Locate the cell with the specified text and output its (x, y) center coordinate. 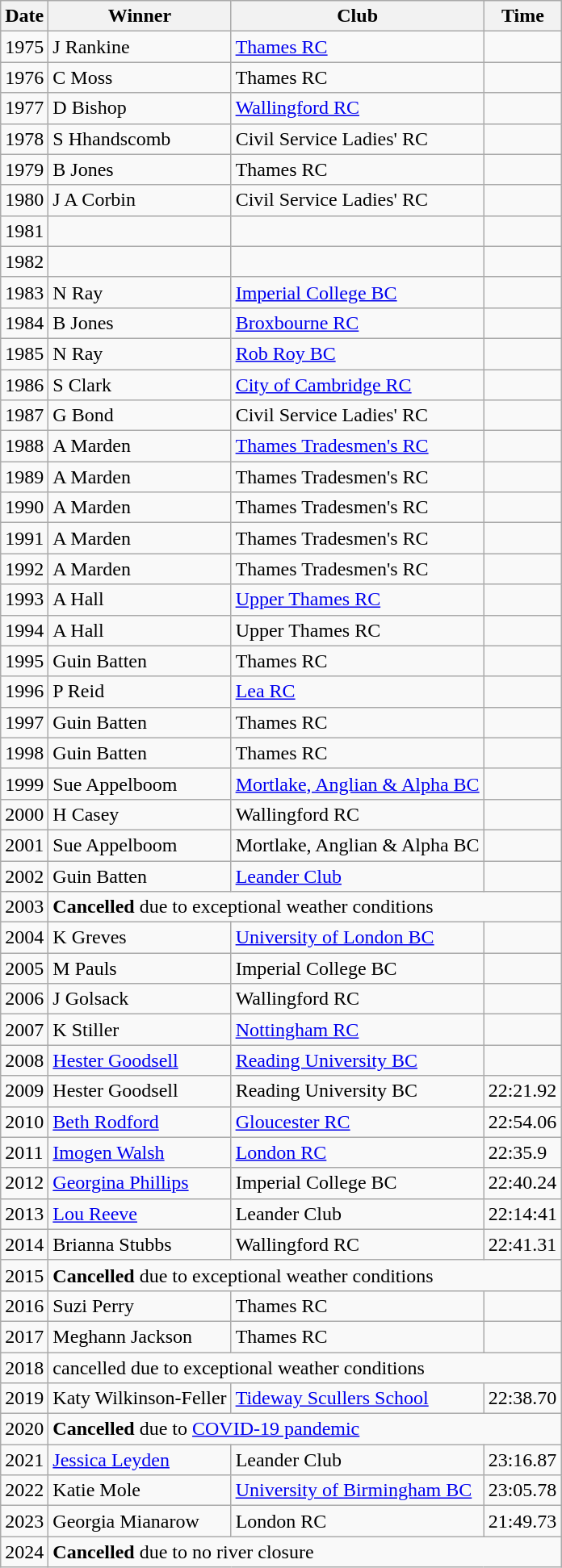
22:14:41 (522, 1214)
Winner (140, 16)
1978 (24, 139)
Lou Reeve (140, 1214)
P Reid (140, 692)
Time (522, 16)
2008 (24, 1060)
2009 (24, 1091)
cancelled due to exceptional weather conditions (305, 1368)
23:05.78 (522, 1491)
Beth Rodford (140, 1122)
2007 (24, 1030)
1979 (24, 169)
1992 (24, 569)
City of Cambridge RC (357, 385)
Cancelled due to no river closure (305, 1552)
1986 (24, 385)
1998 (24, 753)
2021 (24, 1460)
2015 (24, 1275)
Brianna Stubbs (140, 1244)
C Moss (140, 77)
Lea RC (357, 692)
University of London BC (357, 938)
23:16.87 (522, 1460)
1976 (24, 77)
22:54.06 (522, 1122)
J A Corbin (140, 200)
Club (357, 16)
2013 (24, 1214)
2005 (24, 968)
2019 (24, 1399)
J Rankine (140, 47)
2004 (24, 938)
D Bishop (140, 108)
1990 (24, 508)
22:21.92 (522, 1091)
Georgia Mianarow (140, 1521)
1993 (24, 600)
1982 (24, 261)
2018 (24, 1368)
1981 (24, 231)
1983 (24, 292)
1987 (24, 416)
Katy Wilkinson-Feller (140, 1399)
Date (24, 16)
2003 (24, 907)
G Bond (140, 416)
Broxbourne RC (357, 323)
Gloucester RC (357, 1122)
University of Birmingham BC (357, 1491)
1997 (24, 722)
S Hhandscomb (140, 139)
22:38.70 (522, 1399)
1975 (24, 47)
1980 (24, 200)
H Casey (140, 814)
M Pauls (140, 968)
2006 (24, 999)
1985 (24, 353)
J Golsack (140, 999)
Meghann Jackson (140, 1336)
2002 (24, 876)
2017 (24, 1336)
1988 (24, 446)
K Greves (140, 938)
2014 (24, 1244)
Katie Mole (140, 1491)
2010 (24, 1122)
22:41.31 (522, 1244)
K Stiller (140, 1030)
Suzi Perry (140, 1306)
2016 (24, 1306)
Nottingham RC (357, 1030)
1989 (24, 477)
2022 (24, 1491)
Georgina Phillips (140, 1183)
1977 (24, 108)
2011 (24, 1152)
Imogen Walsh (140, 1152)
1999 (24, 784)
Jessica Leyden (140, 1460)
1984 (24, 323)
2020 (24, 1429)
Cancelled due to COVID-19 pandemic (305, 1429)
Rob Roy BC (357, 353)
2001 (24, 845)
1995 (24, 661)
22:40.24 (522, 1183)
1991 (24, 538)
Tideway Scullers School (357, 1399)
21:49.73 (522, 1521)
2012 (24, 1183)
2024 (24, 1552)
S Clark (140, 385)
2000 (24, 814)
2023 (24, 1521)
1996 (24, 692)
22:35.9 (522, 1152)
1994 (24, 630)
